Search for the cell housing the specified text and yield its [X, Y] center coordinate. 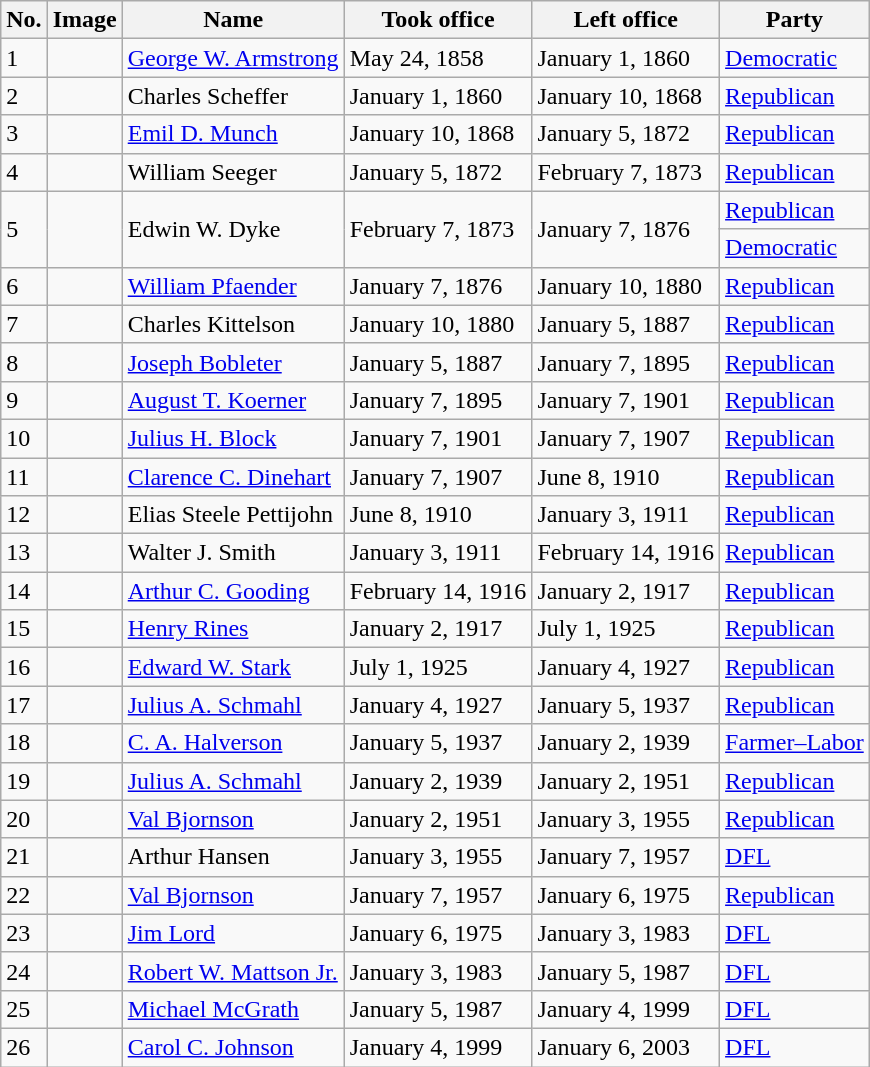
Name [233, 20]
5 [24, 229]
Walter J. Smith [233, 553]
Arthur C. Gooding [233, 591]
16 [24, 667]
January 6, 2003 [626, 1047]
12 [24, 515]
Elias Steele Pettijohn [233, 515]
Julius H. Block [233, 438]
Emil D. Munch [233, 134]
3 [24, 134]
13 [24, 553]
Farmer–Labor [795, 743]
21 [24, 857]
10 [24, 438]
17 [24, 705]
Left office [626, 20]
14 [24, 591]
May 24, 1858 [438, 58]
Jim Lord [233, 933]
No. [24, 20]
7 [24, 324]
Carol C. Johnson [233, 1047]
Took office [438, 20]
Charles Scheffer [233, 96]
George W. Armstrong [233, 58]
Charles Kittelson [233, 324]
Party [795, 20]
Clarence C. Dinehart [233, 477]
6 [24, 286]
August T. Koerner [233, 400]
18 [24, 743]
15 [24, 629]
8 [24, 362]
24 [24, 971]
Robert W. Mattson Jr. [233, 971]
Joseph Bobleter [233, 362]
Arthur Hansen [233, 857]
C. A. Halverson [233, 743]
22 [24, 895]
23 [24, 933]
Michael McGrath [233, 1009]
20 [24, 819]
26 [24, 1047]
Edwin W. Dyke [233, 229]
William Pfaender [233, 286]
2 [24, 96]
11 [24, 477]
25 [24, 1009]
William Seeger [233, 172]
Image [84, 20]
4 [24, 172]
Henry Rines [233, 629]
19 [24, 781]
1 [24, 58]
Edward W. Stark [233, 667]
9 [24, 400]
